Scan for the cell matching the given text and deliver its [X, Y] coordinate at center. 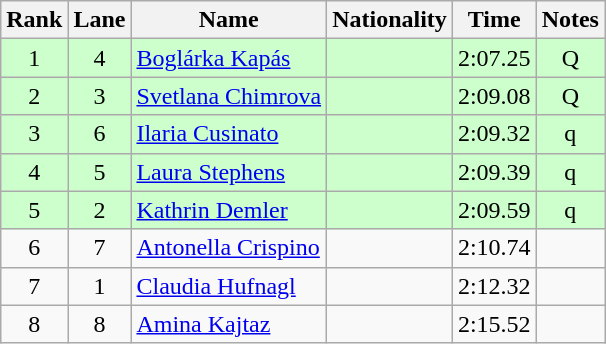
Claudia Hufnagl [229, 286]
Nationality [390, 20]
2:07.25 [494, 58]
2:09.39 [494, 172]
Notes [570, 20]
Ilaria Cusinato [229, 134]
2:10.74 [494, 248]
Laura Stephens [229, 172]
Svetlana Chimrova [229, 96]
2:12.32 [494, 286]
Time [494, 20]
2:09.08 [494, 96]
Amina Kajtaz [229, 324]
Kathrin Demler [229, 210]
2:09.32 [494, 134]
Boglárka Kapás [229, 58]
Antonella Crispino [229, 248]
2:09.59 [494, 210]
Name [229, 20]
Lane [100, 20]
Rank [34, 20]
2:15.52 [494, 324]
